For the text-containing cell, return its midpoint in [x, y] coordinate format. 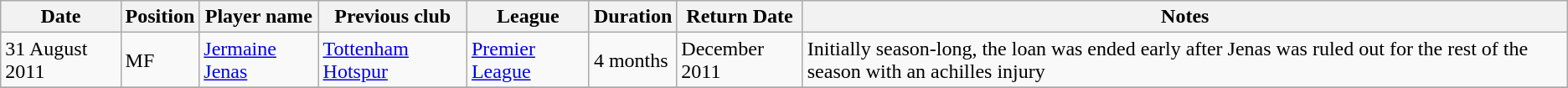
Return Date [740, 17]
December 2011 [740, 60]
4 months [632, 60]
Initially season-long, the loan was ended early after Jenas was ruled out for the rest of the season with an achilles injury [1184, 60]
Jermaine Jenas [259, 60]
Position [160, 17]
League [528, 17]
Notes [1184, 17]
MF [160, 60]
Tottenham Hotspur [392, 60]
Player name [259, 17]
Duration [632, 17]
Premier League [528, 60]
Previous club [392, 17]
31 August 2011 [60, 60]
Date [60, 17]
